For the text-containing cell, return its midpoint in (X, Y) coordinate format. 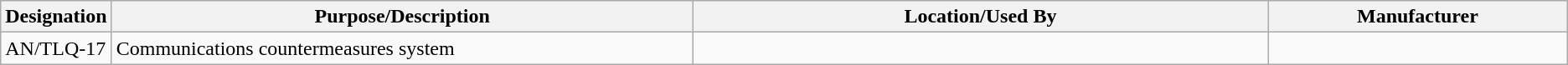
AN/TLQ-17 (56, 48)
Manufacturer (1418, 17)
Purpose/Description (402, 17)
Communications countermeasures system (402, 48)
Designation (56, 17)
Location/Used By (980, 17)
